Detect which cell encompasses the target text, then output its (x, y) center coordinate. 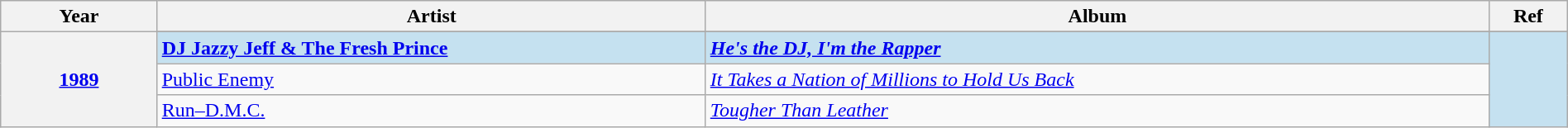
Artist (432, 17)
Year (79, 17)
It Takes a Nation of Millions to Hold Us Back (1097, 79)
He's the DJ, I'm the Rapper (1097, 48)
Ref (1528, 17)
1989 (79, 79)
Album (1097, 17)
Public Enemy (432, 79)
Run–D.M.C. (432, 111)
DJ Jazzy Jeff & The Fresh Prince (432, 48)
Tougher Than Leather (1097, 111)
